Locate the cell with the specified text and output its (x, y) center coordinate. 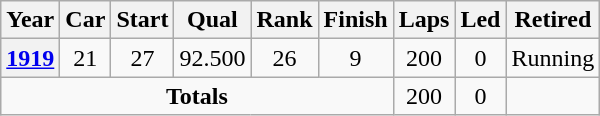
Laps (424, 20)
Running (553, 58)
Year (30, 20)
9 (356, 58)
27 (142, 58)
Led (480, 20)
Finish (356, 20)
21 (86, 58)
Qual (212, 20)
92.500 (212, 58)
Car (86, 20)
Start (142, 20)
26 (284, 58)
1919 (30, 58)
Totals (197, 96)
Retired (553, 20)
Rank (284, 20)
